Determine the [X, Y] coordinate at the center of the cell enclosing the given text.  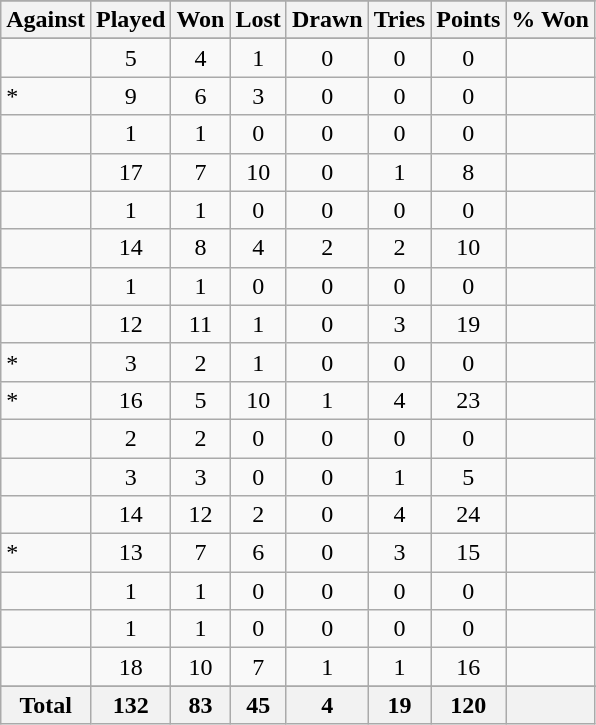
Tries [400, 20]
Played [130, 20]
Against [46, 20]
% Won [550, 20]
Won [200, 20]
13 [130, 553]
9 [130, 96]
23 [468, 400]
45 [258, 705]
Drawn [327, 20]
Points [468, 20]
132 [130, 705]
11 [200, 324]
Lost [258, 20]
83 [200, 705]
24 [468, 515]
17 [130, 172]
18 [130, 667]
15 [468, 553]
120 [468, 705]
Total [46, 705]
